Find where the given text appears and provide that cell's center as [x, y] coordinate. 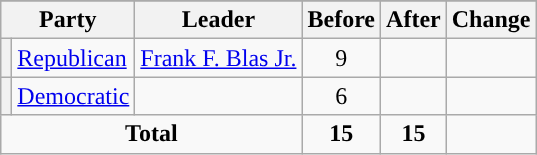
Republican [74, 58]
Party [68, 20]
Change [491, 20]
9 [342, 58]
Total [152, 134]
Frank F. Blas Jr. [218, 58]
6 [342, 96]
After [414, 20]
Leader [218, 20]
Democratic [74, 96]
Before [342, 20]
